Determine the (X, Y) coordinate at the center of the cell enclosing the given text.  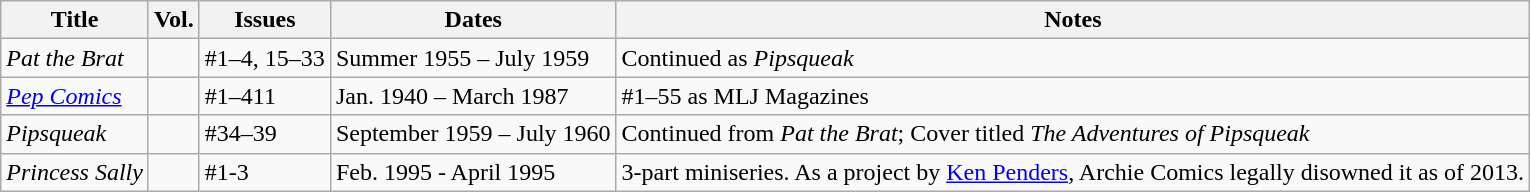
Jan. 1940 – March 1987 (473, 96)
#1–55 as MLJ Magazines (1073, 96)
September 1959 – July 1960 (473, 134)
Continued from Pat the Brat; Cover titled The Adventures of Pipsqueak (1073, 134)
Feb. 1995 - April 1995 (473, 172)
Princess Sally (75, 172)
Title (75, 20)
Notes (1073, 20)
#34–39 (264, 134)
Issues (264, 20)
Pat the Brat (75, 58)
#1–4, 15–33 (264, 58)
Dates (473, 20)
Continued as Pipsqueak (1073, 58)
3-part miniseries. As a project by Ken Penders, Archie Comics legally disowned it as of 2013. (1073, 172)
Pipsqueak (75, 134)
#1-3 (264, 172)
Summer 1955 – July 1959 (473, 58)
Pep Comics (75, 96)
Vol. (174, 20)
#1–411 (264, 96)
